Provide the [x, y] coordinate of the cell's center where the given text is located.  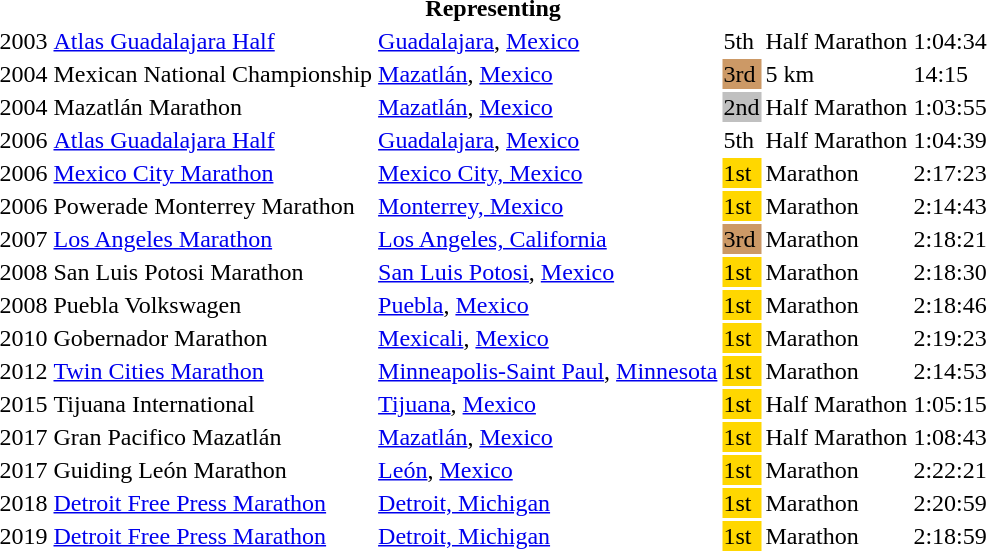
Monterrey, Mexico [548, 206]
Gran Pacifico Mazatlán [213, 437]
Los Angeles, California [548, 239]
Minneapolis-Saint Paul, Minnesota [548, 371]
Gobernador Marathon [213, 338]
2nd [742, 107]
Mexican National Championship [213, 74]
Twin Cities Marathon [213, 371]
Mexico City Marathon [213, 173]
Powerade Monterrey Marathon [213, 206]
Mexicali, Mexico [548, 338]
Guiding León Marathon [213, 470]
Mexico City, Mexico [548, 173]
San Luis Potosi Marathon [213, 272]
5 km [836, 74]
Tijuana International [213, 404]
Puebla Volkswagen [213, 305]
Mazatlán Marathon [213, 107]
San Luis Potosi, Mexico [548, 272]
Puebla, Mexico [548, 305]
León, Mexico [548, 470]
Los Angeles Marathon [213, 239]
Tijuana, Mexico [548, 404]
